From the cell containing the given text, extract its center point as (X, Y) coordinate. 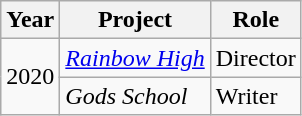
Gods School (135, 96)
Year (30, 20)
Director (256, 58)
Writer (256, 96)
Rainbow High (135, 58)
Project (135, 20)
2020 (30, 77)
Role (256, 20)
